Find where the given text appears and provide that cell's center as [X, Y] coordinate. 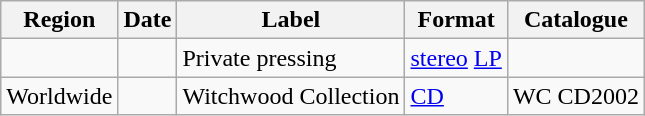
Witchwood Collection [291, 96]
stereo LP [456, 58]
Date [148, 20]
Label [291, 20]
Region [60, 20]
Catalogue [576, 20]
WC CD2002 [576, 96]
CD [456, 96]
Private pressing [291, 58]
Format [456, 20]
Worldwide [60, 96]
